For the text-containing cell, return its midpoint in [x, y] coordinate format. 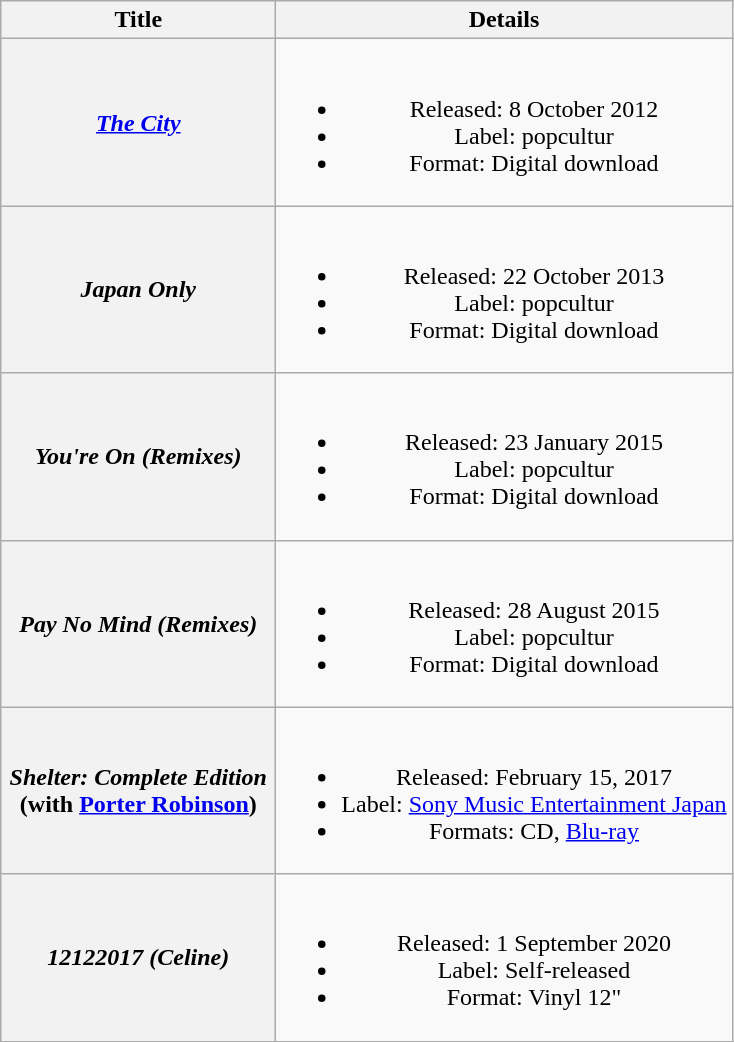
Released: February 15, 2017Label: Sony Music Entertainment JapanFormats: CD, Blu-ray [504, 790]
Japan Only [138, 290]
Released: 23 January 2015Label: popculturFormat: Digital download [504, 456]
Details [504, 20]
You're On (Remixes) [138, 456]
Released: 1 September 2020Label: Self-releasedFormat: Vinyl 12" [504, 958]
Pay No Mind (Remixes) [138, 624]
12122017 (Celine) [138, 958]
Released: 8 October 2012Label: popculturFormat: Digital download [504, 122]
Released: 22 October 2013Label: popculturFormat: Digital download [504, 290]
Released: 28 August 2015Label: popculturFormat: Digital download [504, 624]
The City [138, 122]
Shelter: Complete Edition(with Porter Robinson) [138, 790]
Title [138, 20]
